Scan for the cell matching the given text and deliver its (X, Y) coordinate at center. 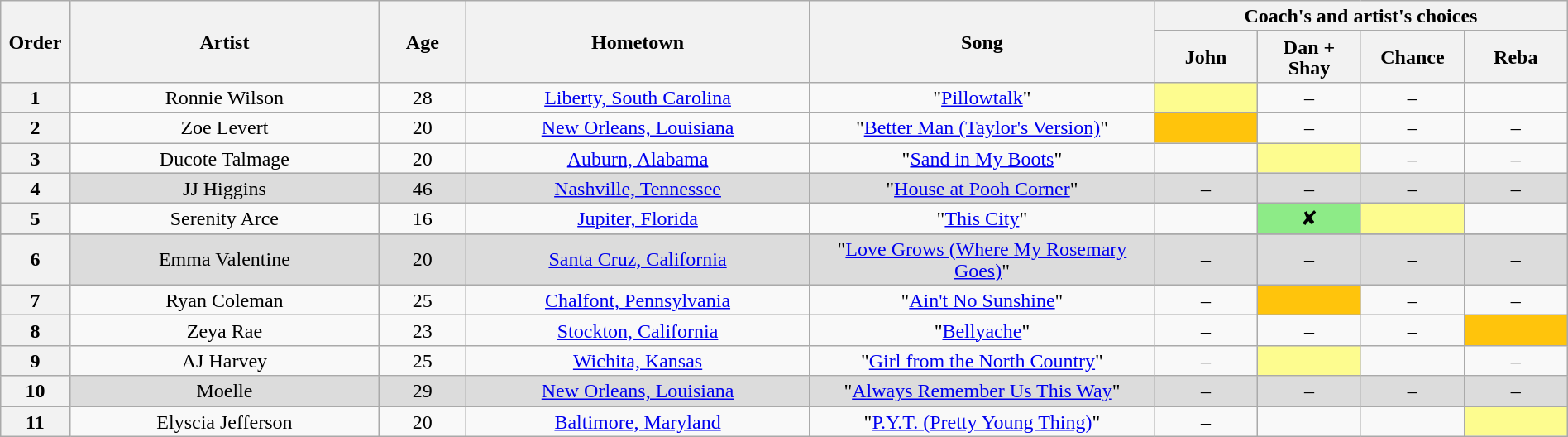
Stockton, California (638, 331)
Nashville, Tennessee (638, 189)
Age (423, 41)
"P.Y.T. (Pretty Young Thing)" (982, 420)
"Ain't No Sunshine" (982, 300)
16 (423, 218)
"House at Pooh Corner" (982, 189)
Zeya Rae (225, 331)
23 (423, 331)
Serenity Arce (225, 218)
2 (35, 127)
9 (35, 361)
10 (35, 391)
Hometown (638, 41)
5 (35, 218)
7 (35, 300)
Coach's and artist's choices (1361, 17)
Wichita, Kansas (638, 361)
46 (423, 189)
Moelle (225, 391)
Baltimore, Maryland (638, 420)
Ryan Coleman (225, 300)
"This City" (982, 218)
Emma Valentine (225, 259)
Santa Cruz, California (638, 259)
Song (982, 41)
Reba (1515, 56)
Ronnie Wilson (225, 98)
3 (35, 157)
Ducote Talmage (225, 157)
Order (35, 41)
"Pillowtalk" (982, 98)
"Girl from the North Country" (982, 361)
John (1206, 56)
Jupiter, Florida (638, 218)
4 (35, 189)
Chance (1413, 56)
Chalfont, Pennsylvania (638, 300)
AJ Harvey (225, 361)
"Love Grows (Where My Rosemary Goes)" (982, 259)
Liberty, South Carolina (638, 98)
Artist (225, 41)
"Always Remember Us This Way" (982, 391)
"Sand in My Boots" (982, 157)
"Better Man (Taylor's Version)" (982, 127)
Elyscia Jefferson (225, 420)
28 (423, 98)
Zoe Levert (225, 127)
Auburn, Alabama (638, 157)
"Bellyache" (982, 331)
29 (423, 391)
8 (35, 331)
JJ Higgins (225, 189)
1 (35, 98)
✘ (1310, 218)
11 (35, 420)
Dan + Shay (1310, 56)
6 (35, 259)
